Search for the cell housing the specified text and yield its [x, y] center coordinate. 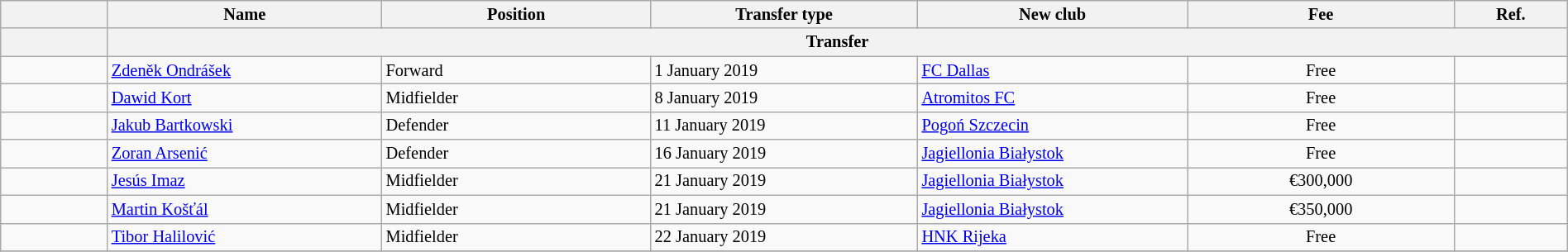
Transfer [837, 42]
8 January 2019 [784, 97]
16 January 2019 [784, 154]
Martin Košťál [245, 209]
Jakub Bartkowski [245, 126]
Tibor Halilović [245, 237]
Pogoń Szczecin [1053, 126]
Fee [1322, 14]
Zoran Arsenić [245, 154]
FC Dallas [1053, 70]
HNK Rijeka [1053, 237]
Name [245, 14]
Transfer type [784, 14]
Jesús Imaz [245, 181]
11 January 2019 [784, 126]
€300,000 [1322, 181]
22 January 2019 [784, 237]
Ref. [1512, 14]
New club [1053, 14]
€350,000 [1322, 209]
Forward [516, 70]
Atromitos FC [1053, 97]
Position [516, 14]
1 January 2019 [784, 70]
Zdeněk Ondrášek [245, 70]
Dawid Kort [245, 97]
